Locate the cell with the specified text and output its (X, Y) center coordinate. 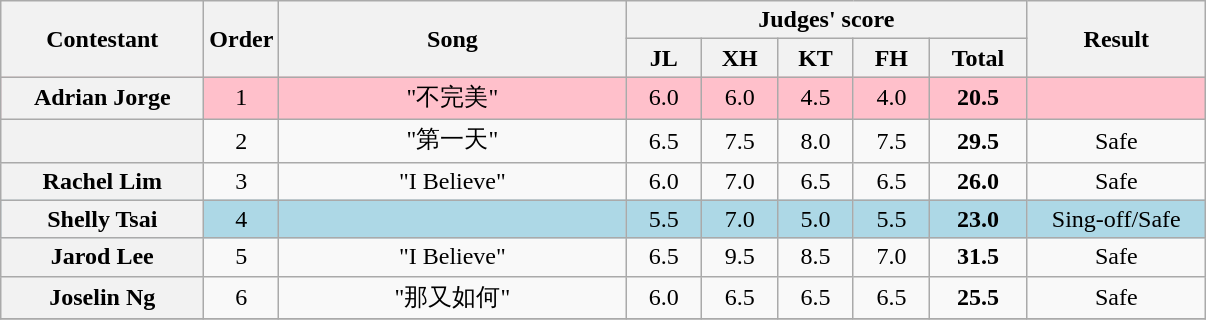
5.0 (816, 219)
23.0 (978, 219)
4 (242, 219)
Judges' score (826, 20)
20.5 (978, 98)
5 (242, 257)
26.0 (978, 181)
"那又如何" (452, 298)
25.5 (978, 298)
4.5 (816, 98)
2 (242, 140)
Contestant (102, 39)
Song (452, 39)
4.0 (891, 98)
29.5 (978, 140)
Result (1116, 39)
Jarod Lee (102, 257)
Shelly Tsai (102, 219)
XH (740, 58)
3 (242, 181)
Order (242, 39)
6 (242, 298)
KT (816, 58)
1 (242, 98)
Rachel Lim (102, 181)
JL (664, 58)
9.5 (740, 257)
Joselin Ng (102, 298)
8.0 (816, 140)
FH (891, 58)
8.5 (816, 257)
"第一天" (452, 140)
Adrian Jorge (102, 98)
Total (978, 58)
"不完美" (452, 98)
Sing-off/Safe (1116, 219)
31.5 (978, 257)
